Return the [X, Y] coordinate for the center point of the cell that contains the specified text.  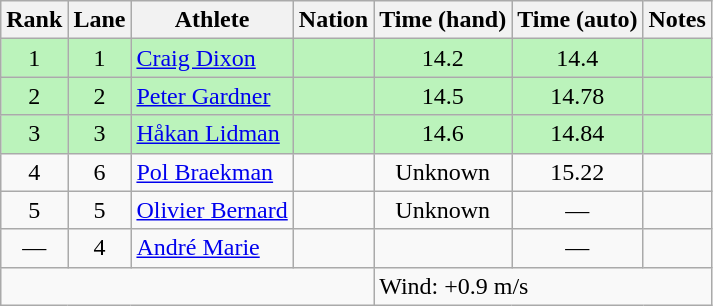
14.78 [578, 96]
Olivier Bernard [212, 210]
Håkan Lidman [212, 134]
Time (hand) [443, 20]
Wind: +0.9 m/s [543, 286]
Rank [34, 20]
Time (auto) [578, 20]
Lane [100, 20]
Athlete [212, 20]
15.22 [578, 172]
14.84 [578, 134]
6 [100, 172]
Peter Gardner [212, 96]
Notes [677, 20]
14.2 [443, 58]
Pol Braekman [212, 172]
Nation [333, 20]
14.6 [443, 134]
Craig Dixon [212, 58]
André Marie [212, 248]
14.5 [443, 96]
14.4 [578, 58]
